From the cell containing the given text, extract its center point as [X, Y] coordinate. 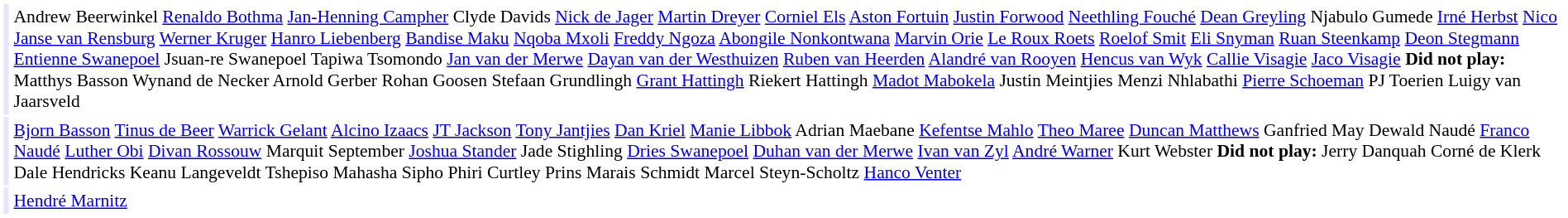
Hendré Marnitz [788, 201]
